Determine the [x, y] coordinate at the center of the cell enclosing the given text.  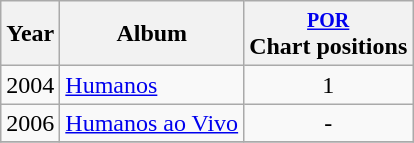
Year [30, 34]
Humanos ao Vivo [152, 123]
1 [328, 85]
Humanos [152, 85]
- [328, 123]
Album [152, 34]
2004 [30, 85]
POR Chart positions [328, 34]
2006 [30, 123]
